Locate the cell with the specified text and output its [X, Y] center coordinate. 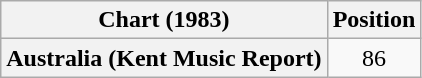
Position [374, 20]
Chart (1983) [164, 20]
86 [374, 58]
Australia (Kent Music Report) [164, 58]
